Pinpoint the cell where the given text exists, returning its [x, y] midpoint coordinate. 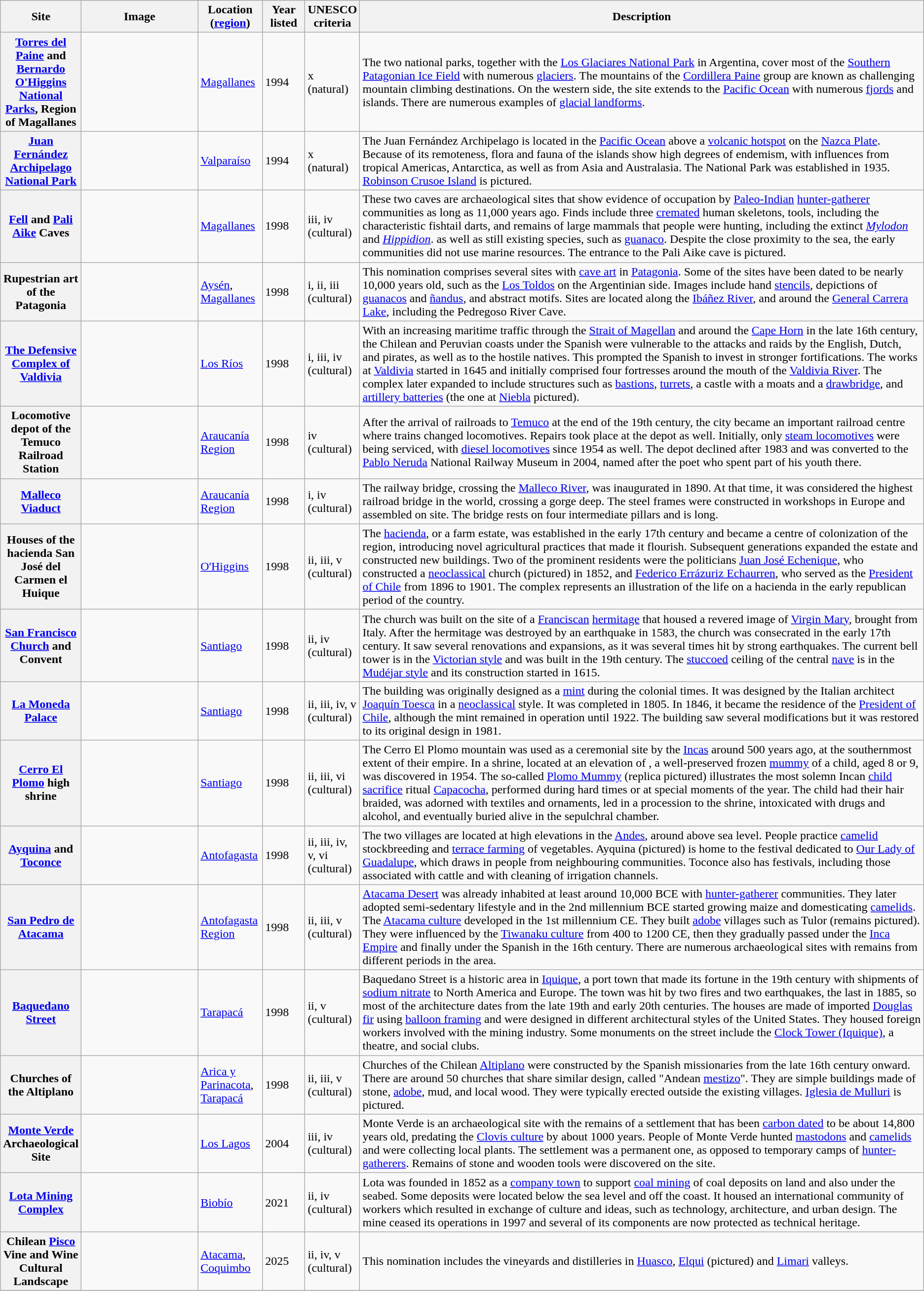
2025 [284, 1261]
Houses of the hacienda San José del Carmen el Huique [41, 567]
Baquedano Street [41, 1013]
i, iv (cultural) [333, 501]
Tarapacá [230, 1013]
Biobío [230, 1203]
Los Lagos [230, 1143]
UNESCO criteria [333, 17]
Arica y Parinacota, Tarapacá [230, 1085]
Churches of the Altiplano [41, 1085]
ii, iii, iv, v (cultural) [333, 711]
i, iii, iv (cultural) [333, 363]
ii, iii, vi (cultural) [333, 783]
2004 [284, 1143]
Cerro El Plomo high shrine [41, 783]
2021 [284, 1203]
San Pedro de Atacama [41, 927]
Chilean Pisco Vine and Wine Cultural Landscape [41, 1261]
Fell and Pali Aike Caves [41, 226]
Location (region) [230, 17]
Malleco Viaduct [41, 501]
Aysén, Magallanes [230, 291]
San Francisco Church and Convent [41, 645]
Atacama, Coquimbo [230, 1261]
Antofagasta Region [230, 927]
Rupestrian art of the Patagonia [41, 291]
Antofagasta [230, 855]
This nomination includes the vineyards and distilleries in Huasco, Elqui (pictured) and Limari valleys. [642, 1261]
Juan Fernández Archipelago National Park [41, 161]
Valparaíso [230, 161]
Site [41, 17]
ii, iii, iv, v, vi (cultural) [333, 855]
La Moneda Palace [41, 711]
ii, iv, v (cultural) [333, 1261]
O'Higgins [230, 567]
Image [140, 17]
Lota Mining Complex [41, 1203]
Los Ríos [230, 363]
iv (cultural) [333, 442]
ii, v (cultural) [333, 1013]
Ayquina and Toconce [41, 855]
Monte Verde Archaeological Site [41, 1143]
Torres del Paine and Bernardo O'Higgins National Parks, Region of Magallanes [41, 82]
i, ii, iii (cultural) [333, 291]
The Defensive Complex of Valdivia [41, 363]
Locomotive depot of the Temuco Railroad Station [41, 442]
Description [642, 17]
Year listed [284, 17]
